Pinpoint the cell where the given text exists, returning its (X, Y) midpoint coordinate. 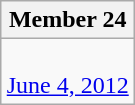
Member 24 (68, 20)
June 4, 2012 (68, 72)
